Determine the [X, Y] coordinate at the center of the cell enclosing the given text.  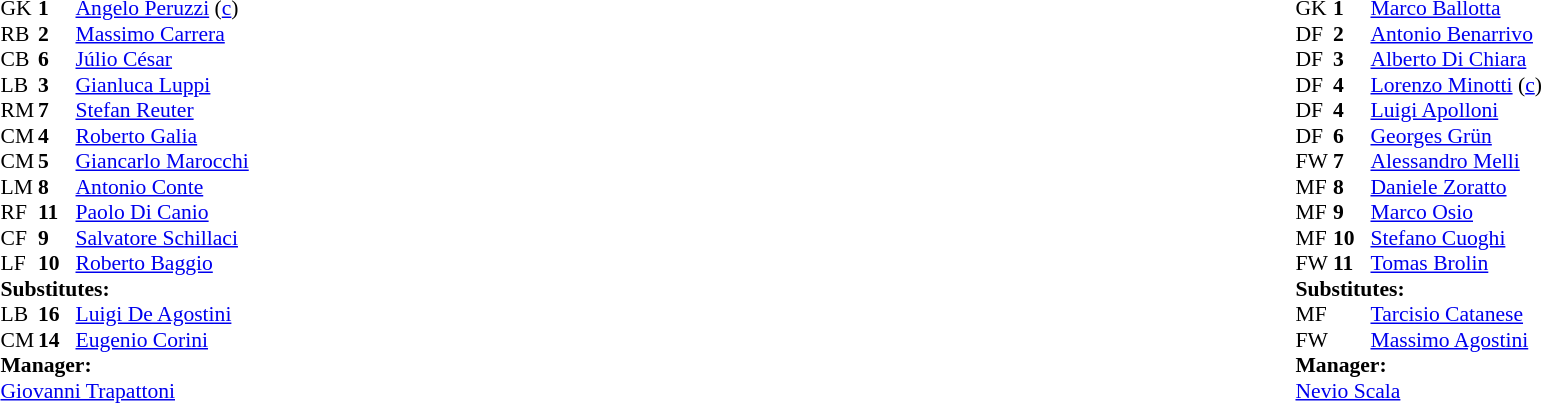
Massimo Carrera [162, 34]
Giancarlo Marocchi [162, 161]
Stefan Reuter [162, 111]
RM [19, 111]
Gianluca Luppi [162, 85]
Roberto Galia [162, 136]
RF [19, 213]
RB [19, 34]
Georges Grün [1456, 136]
Lorenzo Minotti (c) [1456, 85]
Tomas Brolin [1456, 263]
Roberto Baggio [162, 263]
CB [19, 59]
Luigi Apolloni [1456, 111]
Paolo Di Canio [162, 213]
5 [57, 161]
16 [57, 315]
Alessandro Melli [1456, 161]
Antonio Conte [162, 187]
Luigi De Agostini [162, 315]
Daniele Zoratto [1456, 187]
CF [19, 238]
LF [19, 263]
Stefano Cuoghi [1456, 238]
Marco Osio [1456, 213]
Tarcisio Catanese [1456, 315]
Júlio César [162, 59]
14 [57, 340]
LM [19, 187]
Eugenio Corini [162, 340]
Massimo Agostini [1456, 340]
Salvatore Schillaci [162, 238]
Alberto Di Chiara [1456, 59]
Antonio Benarrivo [1456, 34]
